Locate the cell with the specified text and output its [x, y] center coordinate. 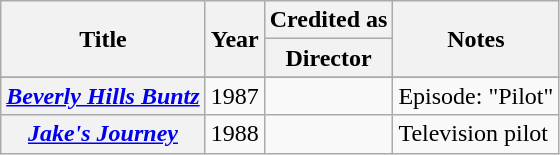
Beverly Hills Buntz [103, 96]
Title [103, 39]
1987 [234, 96]
Notes [476, 39]
Episode: "Pilot" [476, 96]
1988 [234, 134]
Year [234, 39]
Credited as [328, 20]
Jake's Journey [103, 134]
Director [328, 58]
Television pilot [476, 134]
